Extract the (x, y) coordinate from the center of the cell holding the provided text.  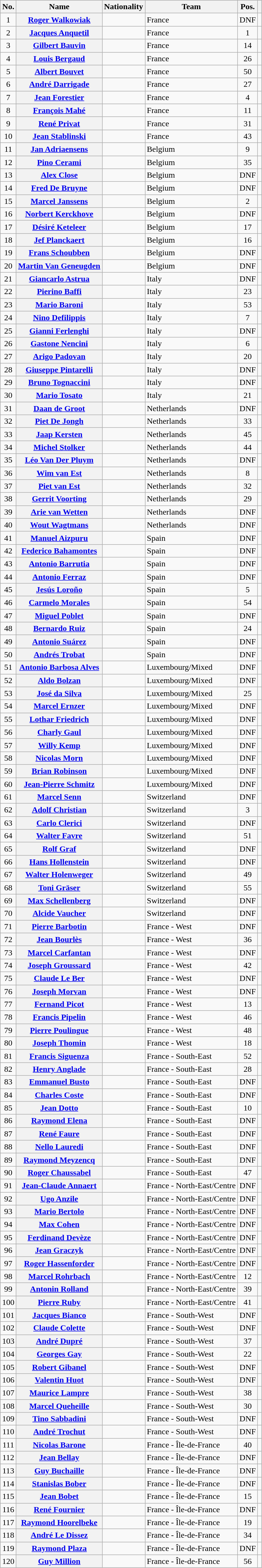
89 (8, 1160)
Wim van Est (59, 473)
Marcel Rohrbach (59, 1276)
Hans Hollenstein (59, 862)
110 (8, 1432)
Antonio Suárez (59, 642)
Alcide Vaucher (59, 914)
117 (8, 1522)
Jacques Bianco (59, 1315)
Pierino Baffi (59, 292)
André Dupré (59, 1341)
Jean Bobet (59, 1497)
Nationality (124, 7)
Marcel Ernzer (59, 706)
Piet De Jongh (59, 421)
Rolf Graf (59, 849)
99 (8, 1289)
Gilbert Bauvin (59, 46)
106 (8, 1380)
Antonio Barbosa Alves (59, 667)
118 (8, 1535)
70 (8, 914)
Adolf Christian (59, 810)
101 (8, 1315)
Gianni Ferlenghi (59, 330)
Arie van Wetten (59, 512)
Max Cohen (59, 1225)
114 (8, 1484)
94 (8, 1225)
Jean-Pierre Schmitz (59, 784)
Michel Stolker (59, 447)
61 (8, 797)
Robert Gibanel (59, 1367)
Alex Close (59, 175)
Antonio Ferraz (59, 577)
80 (8, 1043)
Gastone Nencini (59, 343)
86 (8, 1121)
Georges Gay (59, 1354)
119 (8, 1548)
Jean Forestier (59, 97)
Léo Van Der Pluym (59, 460)
Guy Million (59, 1561)
120 (8, 1561)
78 (8, 1017)
José da Silva (59, 693)
71 (8, 926)
Nicolas Barone (59, 1445)
Carlo Clerici (59, 823)
Jef Planckaert (59, 240)
Nicolas Morn (59, 758)
98 (8, 1276)
Bruno Tognaccini (59, 383)
Jaap Kersten (59, 434)
57 (8, 745)
Henry Anglade (59, 1069)
Claude Le Ber (59, 978)
73 (8, 952)
64 (8, 836)
Marcel Senn (59, 797)
Ugo Anzile (59, 1198)
Roger Chaussabel (59, 1173)
Mario Baroni (59, 305)
Claude Colette (59, 1328)
62 (8, 810)
79 (8, 1030)
Giuseppe Pintarelli (59, 369)
Fred De Bruyne (59, 188)
Aldo Bolzan (59, 680)
Jacques Anquetil (59, 33)
68 (8, 888)
Emmanuel Busto (59, 1082)
103 (8, 1341)
André Le Dissez (59, 1535)
Gerrit Voorting (59, 499)
Stanislas Bober (59, 1484)
Roger Walkowiak (59, 20)
Name (59, 7)
Giancarlo Astrua (59, 279)
Francis Pipelin (59, 1017)
63 (8, 823)
François Mahé (59, 110)
Bernardo Ruiz (59, 629)
Mario Bertolo (59, 1212)
Pierre Barbotin (59, 926)
66 (8, 862)
Federico Bahamontes (59, 551)
95 (8, 1238)
85 (8, 1108)
Andrés Trobat (59, 654)
102 (8, 1328)
Jean Graczyk (59, 1250)
Roger Hassenforder (59, 1263)
90 (8, 1173)
René Fournier (59, 1509)
René Privat (59, 123)
Maurice Lampre (59, 1393)
Joseph Thomin (59, 1043)
Manuel Aizpuru (59, 538)
Tino Sabbadini (59, 1419)
Max Schellenberg (59, 901)
Brian Robinson (59, 771)
104 (8, 1354)
74 (8, 965)
Raymond Meyzencq (59, 1160)
Francis Siguenza (59, 1056)
Toni Gräser (59, 888)
92 (8, 1198)
113 (8, 1471)
93 (8, 1212)
Walter Favre (59, 836)
87 (8, 1134)
59 (8, 771)
Walter Holenweger (59, 875)
67 (8, 875)
Charles Coste (59, 1095)
Raymond Elena (59, 1121)
75 (8, 978)
116 (8, 1509)
Pos. (248, 7)
Jean-Claude Annaert (59, 1185)
91 (8, 1185)
60 (8, 784)
No. (8, 7)
Nello Lauredi (59, 1147)
Wout Wagtmans (59, 525)
72 (8, 939)
Fernand Picot (59, 1004)
Carmelo Morales (59, 603)
Pierre Poulingue (59, 1030)
Désiré Keteleer (59, 227)
Marcel Queheille (59, 1406)
Jean Bellay (59, 1458)
58 (8, 758)
Joseph Groussard (59, 965)
107 (8, 1393)
Charly Gaul (59, 732)
Pierre Ruby (59, 1302)
Nino Defilippis (59, 318)
82 (8, 1069)
Frans Schoubben (59, 253)
Raymond Hoorelbeke (59, 1522)
83 (8, 1082)
Martin Van Geneugden (59, 266)
96 (8, 1250)
Jan Adriaensens (59, 149)
105 (8, 1367)
Willy Kemp (59, 745)
Jean Bourlès (59, 939)
Daan de Groot (59, 408)
Piet van Est (59, 486)
76 (8, 991)
Pino Cerami (59, 162)
Jean Dotto (59, 1108)
André Darrigade (59, 84)
Antonio Barrutia (59, 564)
Albert Bouvet (59, 71)
111 (8, 1445)
Marcel Carfantan (59, 952)
115 (8, 1497)
Valentin Huot (59, 1380)
Louis Bergaud (59, 59)
Guy Buchaille (59, 1471)
112 (8, 1458)
Marcel Janssens (59, 201)
77 (8, 1004)
René Faure (59, 1134)
Arigo Padovan (59, 356)
Norbert Kerckhove (59, 214)
108 (8, 1406)
84 (8, 1095)
65 (8, 849)
Jean Stablinski (59, 136)
Ferdinand Devèze (59, 1238)
109 (8, 1419)
88 (8, 1147)
Joseph Morvan (59, 991)
Miguel Poblet (59, 616)
97 (8, 1263)
Antonin Rolland (59, 1289)
Lothar Friedrich (59, 719)
69 (8, 901)
Jesús Loroño (59, 590)
Mario Tosato (59, 395)
81 (8, 1056)
100 (8, 1302)
Raymond Plaza (59, 1548)
Team (191, 7)
André Trochut (59, 1432)
